Detect which cell encompasses the target text, then output its (X, Y) center coordinate. 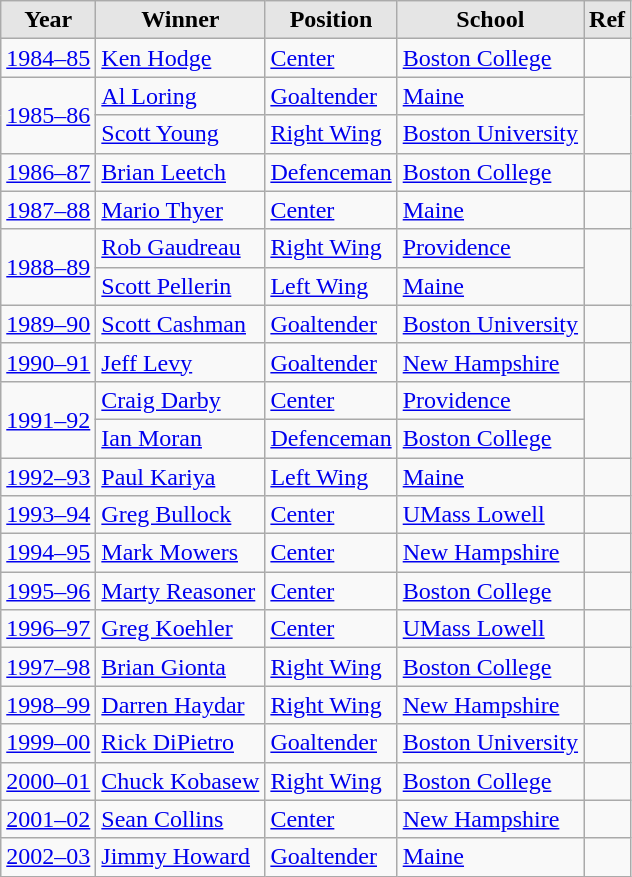
Brian Leetch (180, 172)
2001–02 (48, 819)
Chuck Kobasew (180, 781)
Rick DiPietro (180, 743)
Scott Pellerin (180, 286)
Darren Haydar (180, 705)
Jimmy Howard (180, 857)
1992–93 (48, 477)
1995–96 (48, 591)
Craig Darby (180, 400)
Brian Gionta (180, 667)
1990–91 (48, 362)
Greg Bullock (180, 515)
Year (48, 20)
1999–00 (48, 743)
1987–88 (48, 210)
Ian Moran (180, 438)
Rob Gaudreau (180, 248)
1986–87 (48, 172)
School (490, 20)
Al Loring (180, 96)
Scott Cashman (180, 324)
1998–99 (48, 705)
1994–95 (48, 553)
Jeff Levy (180, 362)
Ref (608, 20)
Mario Thyer (180, 210)
Position (331, 20)
2002–03 (48, 857)
Winner (180, 20)
Ken Hodge (180, 58)
1996–97 (48, 629)
1993–94 (48, 515)
Mark Mowers (180, 553)
2000–01 (48, 781)
1989–90 (48, 324)
Sean Collins (180, 819)
Greg Koehler (180, 629)
Marty Reasoner (180, 591)
Scott Young (180, 134)
1984–85 (48, 58)
1985–86 (48, 115)
1988–89 (48, 267)
Paul Kariya (180, 477)
1997–98 (48, 667)
1991–92 (48, 419)
